Output the [x, y] coordinate of the center of the cell containing the given text.  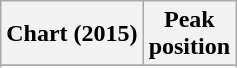
Chart (2015) [72, 34]
Peakposition [189, 34]
